Locate the cell with the specified text and output its [X, Y] center coordinate. 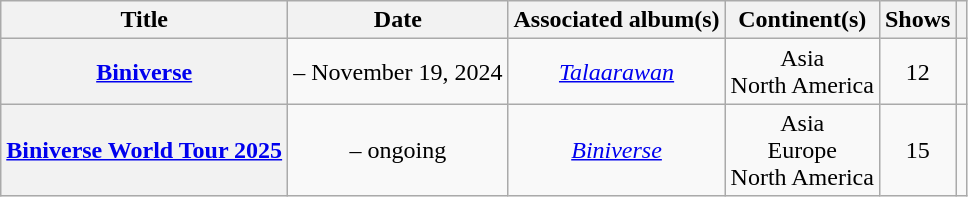
Shows [917, 20]
AsiaEuropeNorth America [802, 150]
Associated album(s) [616, 20]
AsiaNorth America [802, 72]
12 [917, 72]
– November 19, 2024 [398, 72]
15 [917, 150]
– ongoing [398, 150]
Talaarawan [616, 72]
Continent(s) [802, 20]
Title [144, 20]
Date [398, 20]
Biniverse World Tour 2025 [144, 150]
